Return the [x, y] coordinate for the center point of the cell that contains the specified text.  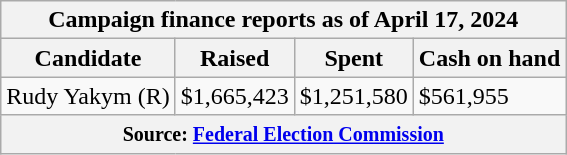
Source: Federal Election Commission [284, 134]
Raised [234, 58]
$1,665,423 [234, 96]
$561,955 [489, 96]
Campaign finance reports as of April 17, 2024 [284, 20]
$1,251,580 [354, 96]
Candidate [88, 58]
Spent [354, 58]
Cash on hand [489, 58]
Rudy Yakym (R) [88, 96]
